Pinpoint the cell where the given text exists, returning its (X, Y) midpoint coordinate. 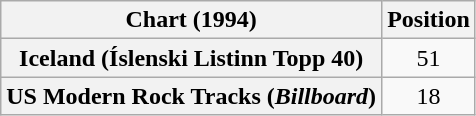
51 (429, 58)
Chart (1994) (192, 20)
US Modern Rock Tracks (Billboard) (192, 96)
Iceland (Íslenski Listinn Topp 40) (192, 58)
18 (429, 96)
Position (429, 20)
